For the text-containing cell, return its midpoint in (X, Y) coordinate format. 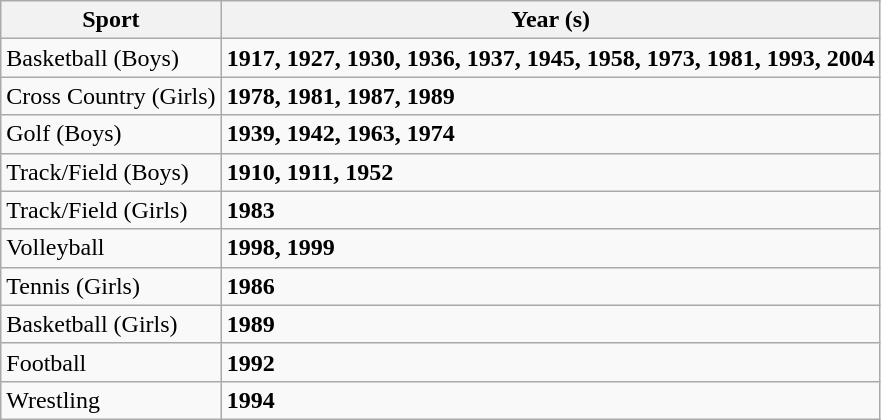
1998, 1999 (550, 248)
1917, 1927, 1930, 1936, 1937, 1945, 1958, 1973, 1981, 1993, 2004 (550, 58)
Golf (Boys) (111, 134)
Volleyball (111, 248)
1986 (550, 286)
Wrestling (111, 400)
Football (111, 362)
1939, 1942, 1963, 1974 (550, 134)
Cross Country (Girls) (111, 96)
Basketball (Boys) (111, 58)
Year (s) (550, 20)
1994 (550, 400)
1989 (550, 324)
1910, 1911, 1952 (550, 172)
1992 (550, 362)
1978, 1981, 1987, 1989 (550, 96)
1983 (550, 210)
Sport (111, 20)
Track/Field (Girls) (111, 210)
Basketball (Girls) (111, 324)
Track/Field (Boys) (111, 172)
Tennis (Girls) (111, 286)
